Find where the given text appears and provide that cell's center as (X, Y) coordinate. 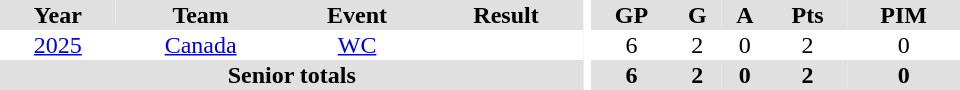
Year (58, 15)
Pts (808, 15)
Senior totals (292, 75)
GP (631, 15)
Result (506, 15)
Event (358, 15)
Canada (201, 45)
G (698, 15)
PIM (904, 15)
A (745, 15)
Team (201, 15)
2025 (58, 45)
WC (358, 45)
